Search for the cell housing the specified text and yield its [X, Y] center coordinate. 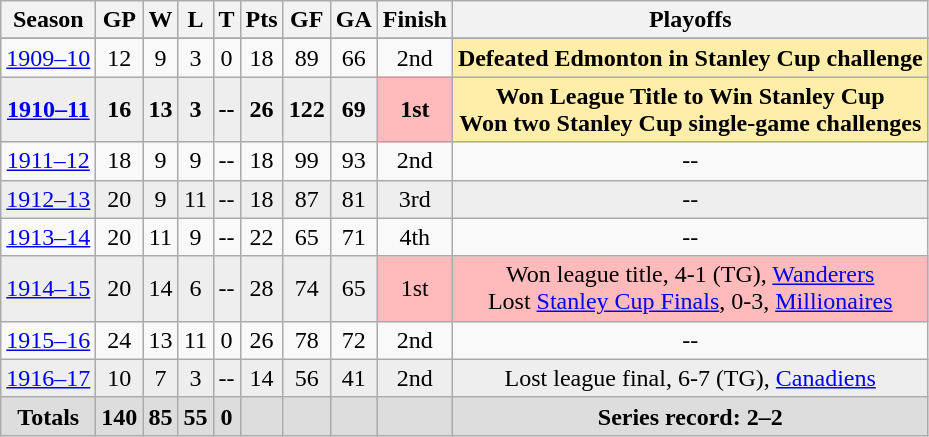
140 [120, 416]
7 [160, 378]
GP [120, 20]
Season [48, 20]
122 [306, 110]
93 [354, 161]
22 [262, 237]
89 [306, 58]
Defeated Edmonton in Stanley Cup challenge [690, 58]
72 [354, 340]
Won league title, 4-1 (TG), WanderersLost Stanley Cup Finals, 0-3, Millionaires [690, 288]
71 [354, 237]
55 [196, 416]
Pts [262, 20]
78 [306, 340]
1909–10 [48, 58]
GF [306, 20]
12 [120, 58]
6 [196, 288]
99 [306, 161]
Totals [48, 416]
Won League Title to Win Stanley CupWon two Stanley Cup single-game challenges [690, 110]
74 [306, 288]
1914–15 [48, 288]
GA [354, 20]
1911–12 [48, 161]
3rd [414, 199]
Series record: 2–2 [690, 416]
W [160, 20]
87 [306, 199]
81 [354, 199]
41 [354, 378]
10 [120, 378]
Playoffs [690, 20]
24 [120, 340]
69 [354, 110]
1915–16 [48, 340]
Finish [414, 20]
28 [262, 288]
1910–11 [48, 110]
66 [354, 58]
4th [414, 237]
1916–17 [48, 378]
L [196, 20]
56 [306, 378]
85 [160, 416]
T [226, 20]
16 [120, 110]
1913–14 [48, 237]
1912–13 [48, 199]
Lost league final, 6-7 (TG), Canadiens [690, 378]
